Provide the (x, y) coordinate of the cell's center where the given text is located.  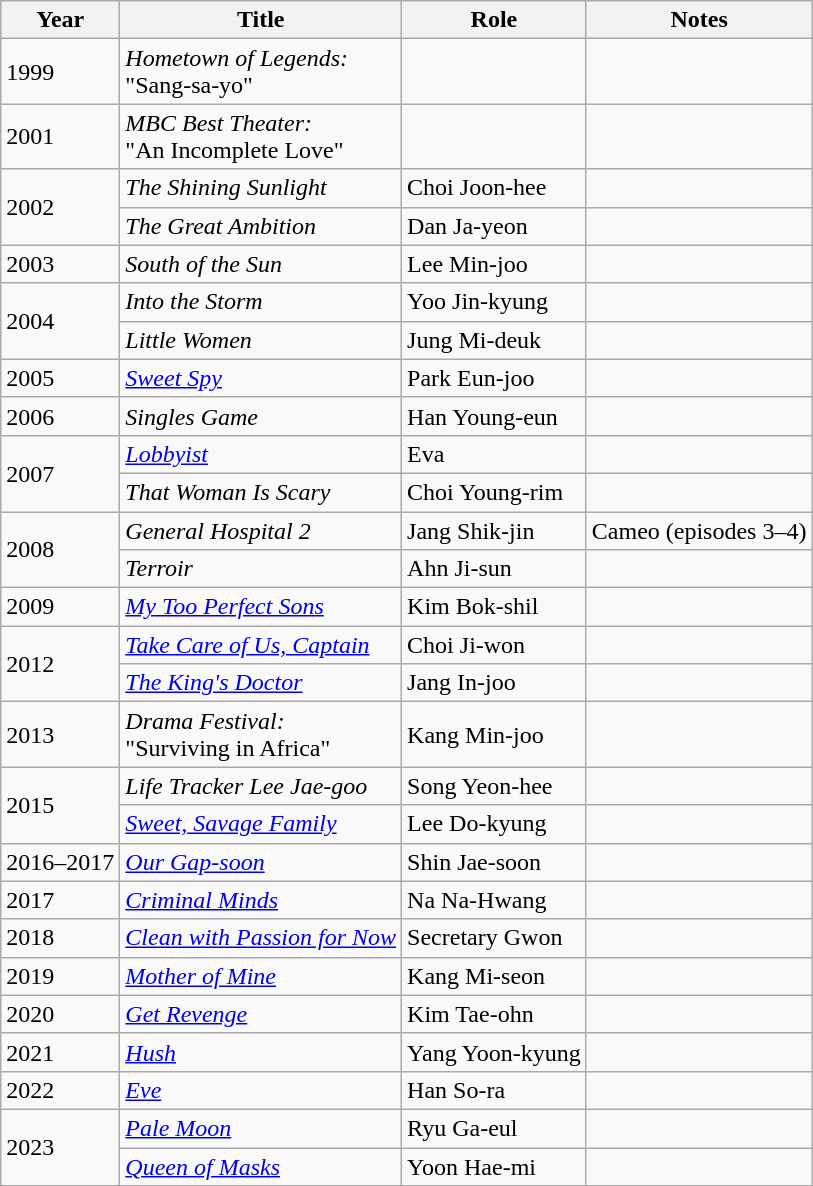
Clean with Passion for Now (261, 938)
The Great Ambition (261, 226)
Park Eun-joo (494, 378)
Jang In-joo (494, 683)
Life Tracker Lee Jae-goo (261, 786)
Han So-ra (494, 1090)
Sweet Spy (261, 378)
Ahn Ji-sun (494, 569)
2017 (60, 900)
2009 (60, 607)
Secretary Gwon (494, 938)
Kim Tae-ohn (494, 1014)
Kang Min-joo (494, 734)
Eva (494, 454)
1999 (60, 72)
2022 (60, 1090)
Little Women (261, 340)
Jung Mi-deuk (494, 340)
2005 (60, 378)
Han Young-eun (494, 416)
Lee Do-kyung (494, 824)
Role (494, 20)
Title (261, 20)
Into the Storm (261, 302)
Get Revenge (261, 1014)
Singles Game (261, 416)
2001 (60, 136)
Take Care of Us, Captain (261, 645)
2004 (60, 321)
MBC Best Theater:"An Incomplete Love" (261, 136)
2002 (60, 207)
Mother of Mine (261, 976)
2013 (60, 734)
Shin Jae-soon (494, 862)
Yang Yoon-kyung (494, 1052)
South of the Sun (261, 264)
Cameo (episodes 3–4) (699, 531)
Jang Shik-jin (494, 531)
2016–2017 (60, 862)
2018 (60, 938)
That Woman Is Scary (261, 492)
2012 (60, 664)
2007 (60, 473)
Our Gap-soon (261, 862)
The King's Doctor (261, 683)
Eve (261, 1090)
2020 (60, 1014)
Sweet, Savage Family (261, 824)
Dan Ja-yeon (494, 226)
Terroir (261, 569)
2003 (60, 264)
Kang Mi-seon (494, 976)
2006 (60, 416)
Pale Moon (261, 1128)
Year (60, 20)
Hometown of Legends:"Sang-sa-yo" (261, 72)
Ryu Ga-eul (494, 1128)
Lobbyist (261, 454)
Choi Joon-hee (494, 188)
Hush (261, 1052)
2023 (60, 1147)
Choi Ji-won (494, 645)
Song Yeon-hee (494, 786)
Drama Festival:"Surviving in Africa" (261, 734)
The Shining Sunlight (261, 188)
Queen of Masks (261, 1167)
2019 (60, 976)
Choi Young-rim (494, 492)
Yoon Hae-mi (494, 1167)
2008 (60, 550)
2015 (60, 805)
Lee Min-joo (494, 264)
Yoo Jin-kyung (494, 302)
Na Na-Hwang (494, 900)
Kim Bok-shil (494, 607)
Notes (699, 20)
General Hospital 2 (261, 531)
Criminal Minds (261, 900)
My Too Perfect Sons (261, 607)
2021 (60, 1052)
